Capture the cell that displays the provided text and extract its (x, y) central coordinate. 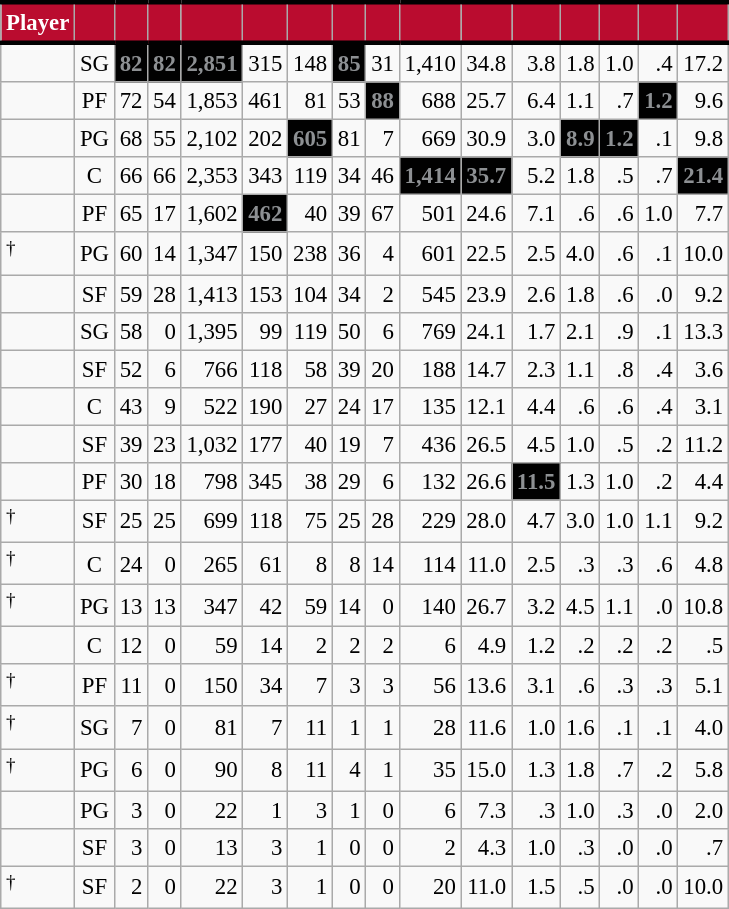
28.0 (486, 521)
23.9 (486, 294)
26.5 (486, 444)
23 (164, 444)
11.2 (703, 444)
114 (430, 563)
60 (130, 253)
265 (212, 563)
5.2 (536, 176)
3.6 (703, 369)
25.7 (486, 101)
.9 (620, 331)
24.1 (486, 331)
3.8 (536, 62)
9.8 (703, 139)
46 (382, 176)
501 (430, 214)
1.7 (536, 331)
53 (348, 101)
67 (382, 214)
347 (212, 606)
14.7 (486, 369)
1,413 (212, 294)
9.6 (703, 101)
2,851 (212, 62)
2.0 (703, 810)
90 (212, 770)
669 (430, 139)
19 (348, 444)
798 (212, 482)
4.7 (536, 521)
140 (430, 606)
11.5 (536, 482)
88 (382, 101)
545 (430, 294)
202 (266, 139)
1,032 (212, 444)
31 (382, 62)
345 (266, 482)
35 (430, 770)
34.8 (486, 62)
188 (430, 369)
766 (212, 369)
15.0 (486, 770)
54 (164, 101)
1,853 (212, 101)
1.5 (536, 887)
190 (266, 406)
26.7 (486, 606)
2,353 (212, 176)
52 (130, 369)
4.9 (486, 646)
2.3 (536, 369)
10.8 (703, 606)
343 (266, 176)
601 (430, 253)
699 (212, 521)
35.7 (486, 176)
26.6 (486, 482)
Player (38, 22)
522 (212, 406)
4.3 (486, 848)
153 (266, 294)
42 (266, 606)
22.5 (486, 253)
2,102 (212, 139)
13.3 (703, 331)
5.1 (703, 685)
104 (310, 294)
1.6 (580, 728)
13.6 (486, 685)
38 (310, 482)
21.4 (703, 176)
99 (266, 331)
9 (164, 406)
461 (266, 101)
55 (164, 139)
148 (310, 62)
27 (310, 406)
6.4 (536, 101)
.8 (620, 369)
4.8 (703, 563)
436 (430, 444)
75 (310, 521)
177 (266, 444)
30 (130, 482)
29 (348, 482)
5.8 (703, 770)
11.6 (486, 728)
43 (130, 406)
8.9 (580, 139)
1,347 (212, 253)
688 (430, 101)
7.3 (486, 810)
1,414 (430, 176)
18 (164, 482)
1,395 (212, 331)
2.1 (580, 331)
68 (130, 139)
2.6 (536, 294)
769 (430, 331)
238 (310, 253)
462 (266, 214)
50 (348, 331)
7.7 (703, 214)
30.9 (486, 139)
72 (130, 101)
61 (266, 563)
12 (130, 646)
605 (310, 139)
65 (130, 214)
24.6 (486, 214)
1,602 (212, 214)
17.2 (703, 62)
36 (348, 253)
56 (430, 685)
85 (348, 62)
12.1 (486, 406)
7.1 (536, 214)
1,410 (430, 62)
315 (266, 62)
135 (430, 406)
3.2 (536, 606)
132 (430, 482)
229 (430, 521)
